Pinpoint the cell where the given text exists, returning its [x, y] midpoint coordinate. 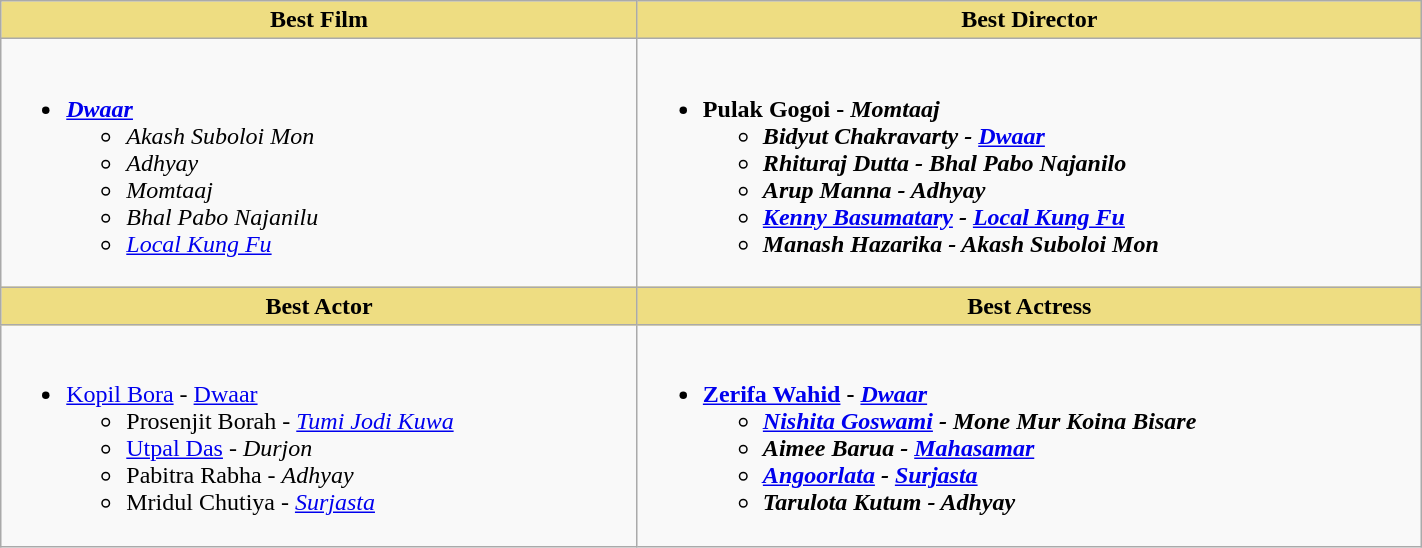
Best Actor [320, 306]
DwaarAkash Suboloi MonAdhyayMomtaajBhal Pabo NajaniluLocal Kung Fu [320, 163]
Best Actress [1029, 306]
Best Film [320, 20]
Zerifa Wahid - DwaarNishita Goswami - Mone Mur Koina BisareAimee Barua - MahasamarAngoorlata - SurjastaTarulota Kutum - Adhyay [1029, 436]
Best Director [1029, 20]
Kopil Bora - DwaarProsenjit Borah - Tumi Jodi KuwaUtpal Das - DurjonPabitra Rabha - AdhyayMridul Chutiya - Surjasta [320, 436]
